Detect which cell encompasses the target text, then output its (x, y) center coordinate. 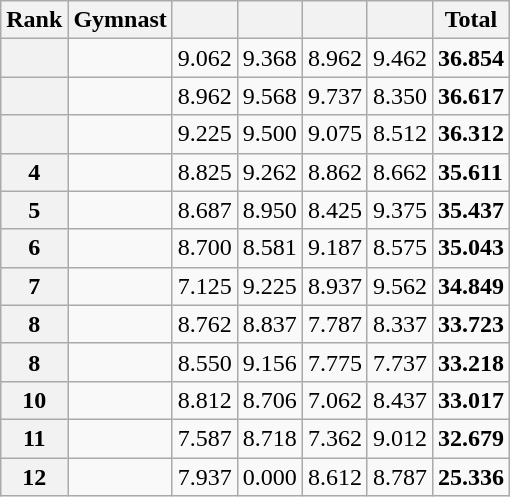
8.787 (400, 477)
9.062 (204, 58)
0.000 (270, 477)
9.562 (400, 286)
7.587 (204, 438)
9.075 (334, 134)
Gymnast (120, 20)
12 (34, 477)
9.737 (334, 96)
8.812 (204, 400)
8.550 (204, 362)
8.437 (400, 400)
Total (472, 20)
8.762 (204, 324)
36.617 (472, 96)
7.775 (334, 362)
8.337 (400, 324)
35.611 (472, 172)
9.462 (400, 58)
8.425 (334, 210)
8.837 (270, 324)
36.854 (472, 58)
25.336 (472, 477)
8.950 (270, 210)
4 (34, 172)
8.581 (270, 248)
7 (34, 286)
7.362 (334, 438)
9.187 (334, 248)
33.218 (472, 362)
9.012 (400, 438)
36.312 (472, 134)
8.512 (400, 134)
9.375 (400, 210)
35.437 (472, 210)
6 (34, 248)
33.723 (472, 324)
7.937 (204, 477)
8.706 (270, 400)
7.062 (334, 400)
32.679 (472, 438)
9.568 (270, 96)
9.262 (270, 172)
7.787 (334, 324)
8.718 (270, 438)
8.575 (400, 248)
8.687 (204, 210)
Rank (34, 20)
7.737 (400, 362)
5 (34, 210)
33.017 (472, 400)
8.662 (400, 172)
8.700 (204, 248)
7.125 (204, 286)
34.849 (472, 286)
9.368 (270, 58)
10 (34, 400)
9.500 (270, 134)
8.612 (334, 477)
9.156 (270, 362)
8.937 (334, 286)
8.862 (334, 172)
8.350 (400, 96)
11 (34, 438)
35.043 (472, 248)
8.825 (204, 172)
